Capture the cell that displays the provided text and extract its (X, Y) central coordinate. 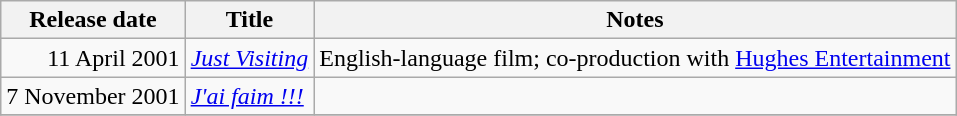
J'ai faim !!! (250, 96)
Title (250, 20)
7 November 2001 (93, 96)
11 April 2001 (93, 58)
Just Visiting (250, 58)
Notes (635, 20)
Release date (93, 20)
English-language film; co-production with Hughes Entertainment (635, 58)
